From the cell containing the given text, extract its center point as [X, Y] coordinate. 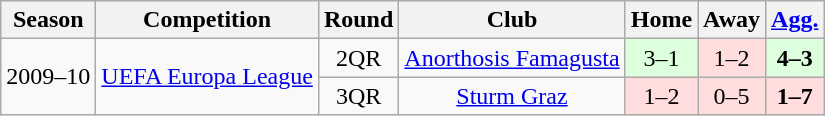
UEFA Europa League [208, 77]
Home [661, 20]
Anorthosis Famagusta [512, 58]
2QR [358, 58]
Agg. [795, 20]
3–1 [661, 58]
Away [732, 20]
1–7 [795, 96]
0–5 [732, 96]
Round [358, 20]
3QR [358, 96]
Competition [208, 20]
2009–10 [48, 77]
Sturm Graz [512, 96]
Season [48, 20]
Club [512, 20]
4–3 [795, 58]
